From the cell containing the given text, extract its center point as (X, Y) coordinate. 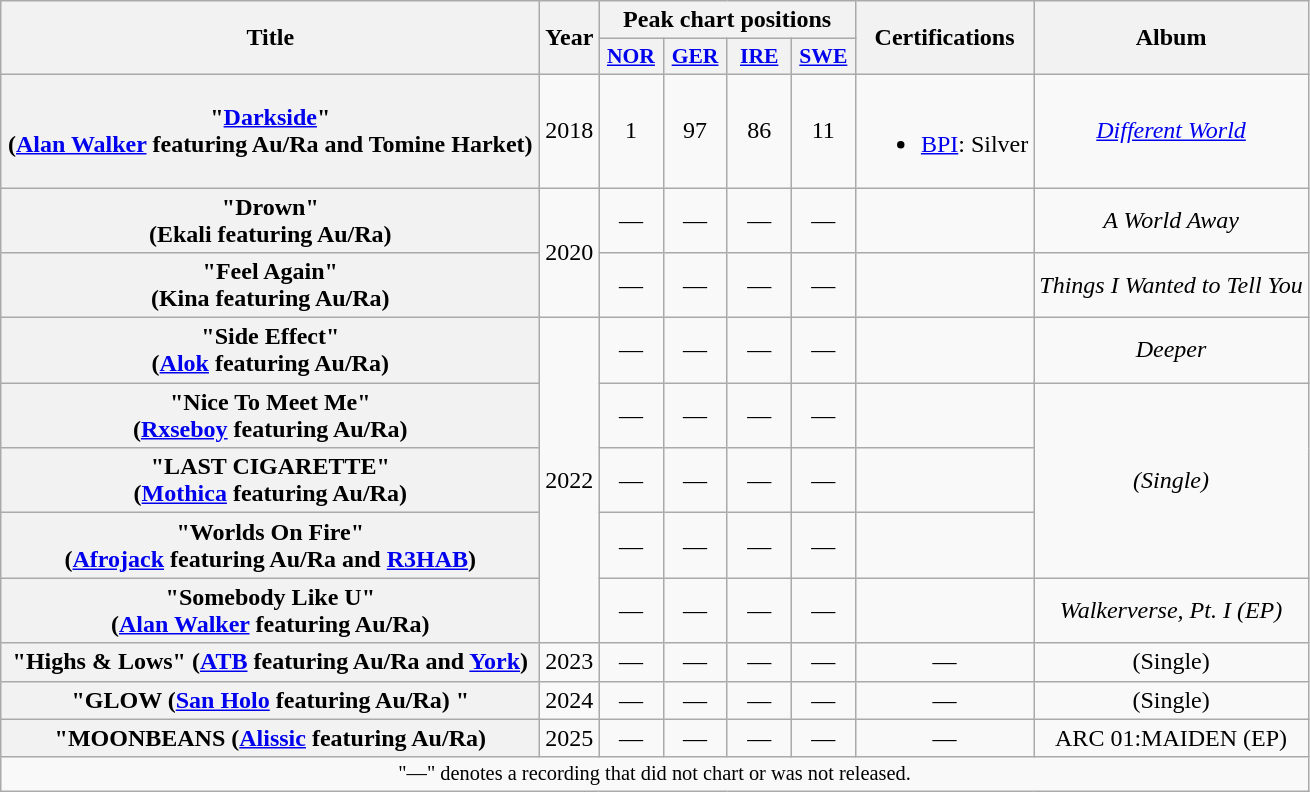
"Feel Again"(Kina featuring Au/Ra) (270, 286)
86 (759, 130)
97 (695, 130)
"Worlds On Fire"(Afrojack featuring Au/Ra and R3HAB) (270, 546)
2023 (570, 662)
A World Away (1171, 220)
Things I Wanted to Tell You (1171, 286)
"Side Effect"(Alok featuring Au/Ra) (270, 350)
BPI: Silver (944, 130)
Year (570, 38)
NOR (631, 57)
"Drown"(Ekali featuring Au/Ra) (270, 220)
Peak chart positions (727, 20)
ARC 01:MAIDEN (EP) (1171, 738)
Album (1171, 38)
"Darkside"(Alan Walker featuring Au/Ra and Tomine Harket) (270, 130)
IRE (759, 57)
GER (695, 57)
2024 (570, 700)
"MOONBEANS (Alissic featuring Au/Ra) (270, 738)
Certifications (944, 38)
Title (270, 38)
1 (631, 130)
"Nice To Meet Me"(Rxseboy featuring Au/Ra) (270, 416)
2022 (570, 480)
"Highs & Lows" (ATB featuring Au/Ra and York) (270, 662)
2020 (570, 253)
Walkerverse, Pt. I (EP) (1171, 610)
Deeper (1171, 350)
SWE (823, 57)
11 (823, 130)
2018 (570, 130)
Different World (1171, 130)
"Somebody Like U"(Alan Walker featuring Au/Ra) (270, 610)
"LAST CIGARETTE"(Mothica featuring Au/Ra) (270, 480)
"GLOW (San Holo featuring Au/Ra) " (270, 700)
"—" denotes a recording that did not chart or was not released. (655, 774)
2025 (570, 738)
